Output the [X, Y] coordinate of the center of the cell containing the given text.  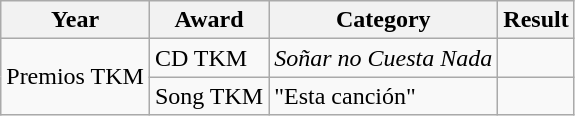
Year [76, 20]
Song TKM [208, 96]
Award [208, 20]
"Esta canción" [384, 96]
Premios TKM [76, 77]
CD TKM [208, 58]
Result [536, 20]
Soñar no Cuesta Nada [384, 58]
Category [384, 20]
